For the text-containing cell, return its midpoint in (x, y) coordinate format. 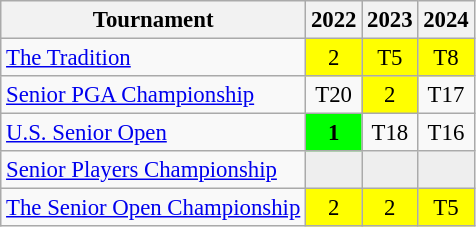
Senior PGA Championship (154, 95)
Senior Players Championship (154, 170)
T16 (446, 133)
T17 (446, 95)
1 (334, 133)
U.S. Senior Open (154, 133)
Tournament (154, 20)
T18 (390, 133)
T8 (446, 58)
2022 (334, 20)
The Senior Open Championship (154, 208)
2023 (390, 20)
T20 (334, 95)
The Tradition (154, 58)
2024 (446, 20)
